From the cell containing the given text, extract its center point as (x, y) coordinate. 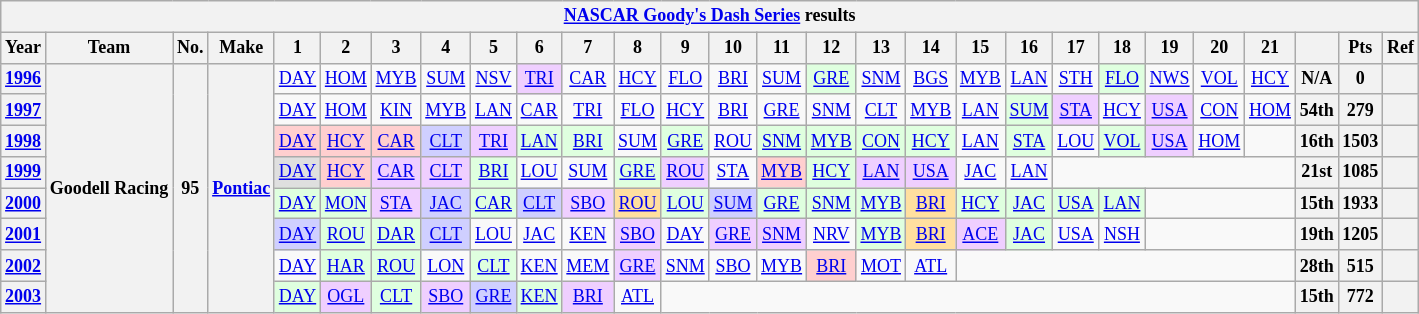
Goodell Racing (108, 188)
NWS (1170, 78)
DAR (396, 234)
10 (733, 48)
9 (685, 48)
28th (1316, 266)
20 (1220, 48)
Pontiac (242, 188)
ACE (981, 234)
19th (1316, 234)
515 (1360, 266)
17 (1076, 48)
HAR (346, 266)
1503 (1360, 140)
1933 (1360, 204)
Team (108, 48)
2000 (24, 204)
1998 (24, 140)
18 (1122, 48)
2003 (24, 296)
Make (242, 48)
NSV (494, 78)
1 (297, 48)
Ref (1401, 48)
16th (1316, 140)
NASCAR Goody's Dash Series results (710, 16)
11 (782, 48)
8 (638, 48)
3 (396, 48)
No. (190, 48)
Pts (1360, 48)
2 (346, 48)
6 (539, 48)
KIN (396, 110)
NRV (831, 234)
21st (1316, 172)
0 (1360, 78)
MOT (881, 266)
1999 (24, 172)
5 (494, 48)
1997 (24, 110)
95 (190, 188)
7 (588, 48)
OGL (346, 296)
2001 (24, 234)
1205 (1360, 234)
N/A (1316, 78)
13 (881, 48)
279 (1360, 110)
MEM (588, 266)
NSH (1122, 234)
2002 (24, 266)
1996 (24, 78)
16 (1029, 48)
STH (1076, 78)
BGS (931, 78)
21 (1270, 48)
Year (24, 48)
19 (1170, 48)
4 (446, 48)
15 (981, 48)
1085 (1360, 172)
54th (1316, 110)
LON (446, 266)
772 (1360, 296)
14 (931, 48)
12 (831, 48)
MON (346, 204)
